Return the [x, y] coordinate for the center point of the cell that contains the specified text.  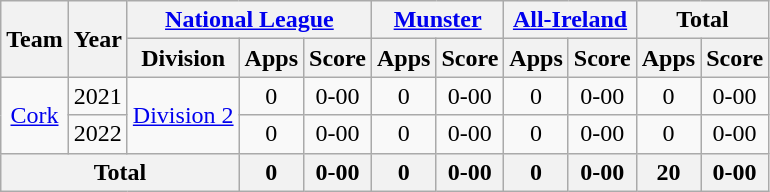
20 [668, 172]
Year [98, 39]
Division 2 [183, 115]
All-Ireland [570, 20]
2022 [98, 134]
Cork [35, 115]
National League [249, 20]
Munster [437, 20]
2021 [98, 96]
Division [183, 58]
Team [35, 39]
